Identify which cell holds the provided text, then report its (X, Y) central coordinate. 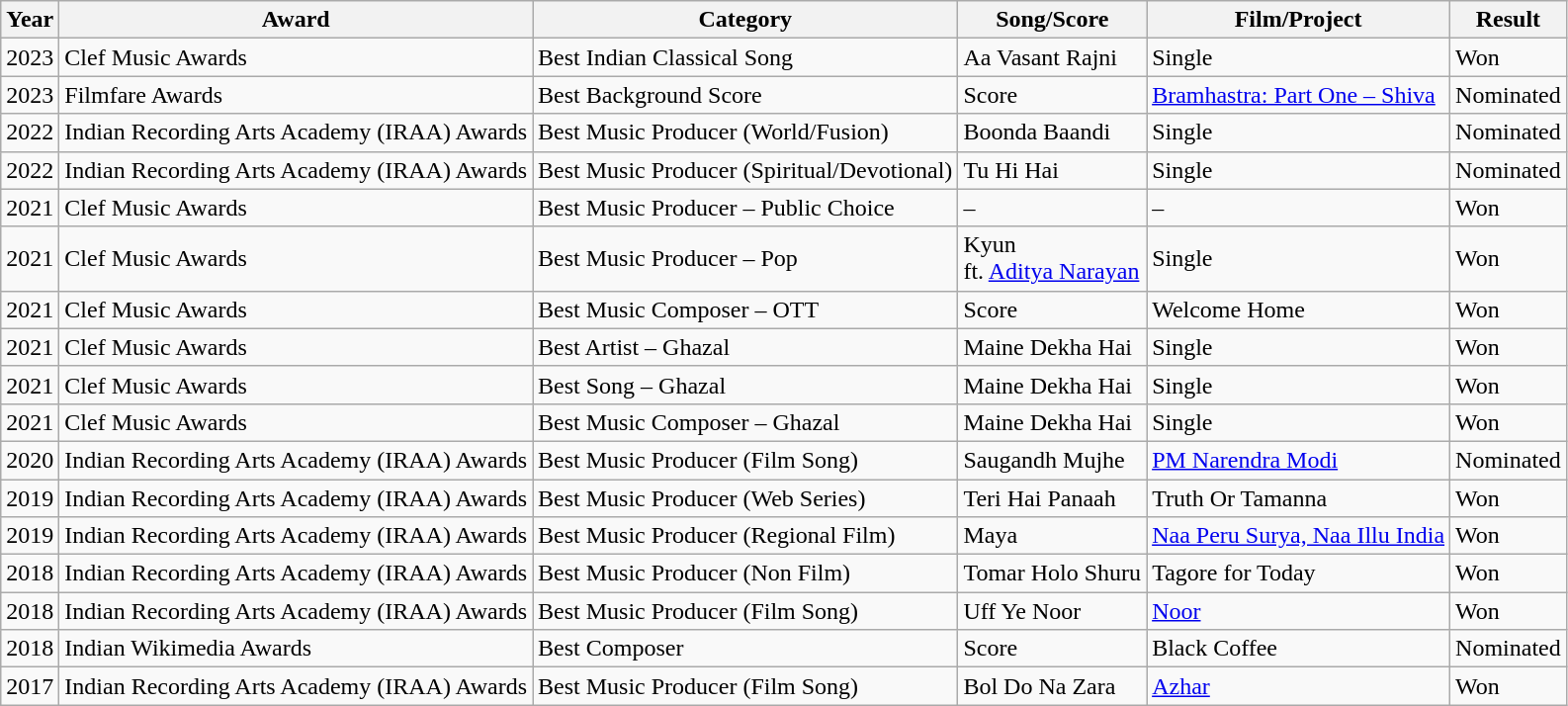
Tomar Holo Shuru (1052, 574)
Naa Peru Surya, Naa Illu India (1299, 536)
Best Artist – Ghazal (745, 347)
Best Background Score (745, 95)
PM Narendra Modi (1299, 460)
Year (30, 20)
Filmfare Awards (297, 95)
Best Music Producer (Spiritual/Devotional) (745, 170)
Best Music Producer – Pop (745, 259)
Award (297, 20)
2017 (30, 686)
Best Song – Ghazal (745, 385)
Uff Ye Noor (1052, 611)
Noor (1299, 611)
Truth Or Tamanna (1299, 497)
Tagore for Today (1299, 574)
Best Music Producer – Public Choice (745, 208)
Aa Vasant Rajni (1052, 57)
Azhar (1299, 686)
Best Composer (745, 649)
Best Music Producer (Non Film) (745, 574)
Best Music Producer (Web Series) (745, 497)
2020 (30, 460)
Bramhastra: Part One – Shiva (1299, 95)
Black Coffee (1299, 649)
Best Music Composer – Ghazal (745, 422)
Teri Hai Panaah (1052, 497)
Best Indian Classical Song (745, 57)
Film/Project (1299, 20)
Indian Wikimedia Awards (297, 649)
Kyunft. Aditya Narayan (1052, 259)
Boonda Baandi (1052, 132)
Song/Score (1052, 20)
Bol Do Na Zara (1052, 686)
Result (1509, 20)
Tu Hi Hai (1052, 170)
Saugandh Mujhe (1052, 460)
Maya (1052, 536)
Welcome Home (1299, 309)
Best Music Composer – OTT (745, 309)
Best Music Producer (Regional Film) (745, 536)
Best Music Producer (World/Fusion) (745, 132)
Category (745, 20)
